For the text-containing cell, return its midpoint in (x, y) coordinate format. 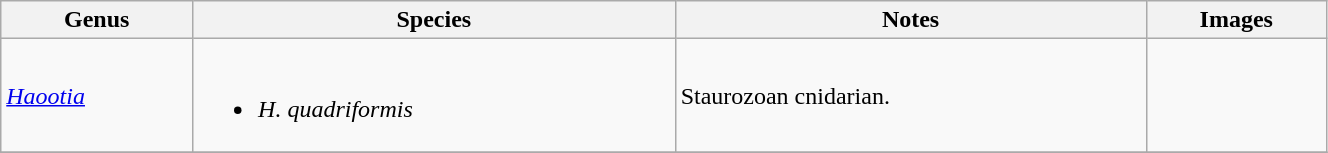
H. quadriformis (434, 96)
Staurozoan cnidarian. (910, 96)
Notes (910, 20)
Haootia (97, 96)
Images (1236, 20)
Genus (97, 20)
Species (434, 20)
